Pinpoint the cell where the given text exists, returning its (X, Y) midpoint coordinate. 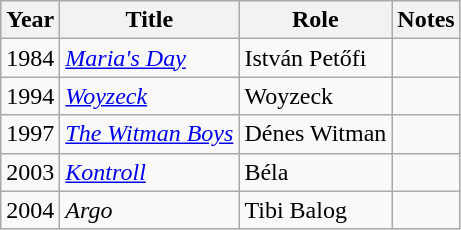
The Witman Boys (150, 134)
Dénes Witman (316, 134)
István Petőfi (316, 58)
1997 (30, 134)
Béla (316, 172)
2004 (30, 210)
1994 (30, 96)
Title (150, 20)
Role (316, 20)
2003 (30, 172)
Kontroll (150, 172)
Tibi Balog (316, 210)
1984 (30, 58)
Year (30, 20)
Argo (150, 210)
Maria's Day (150, 58)
Notes (426, 20)
